Pinpoint the cell where the given text exists, returning its [X, Y] midpoint coordinate. 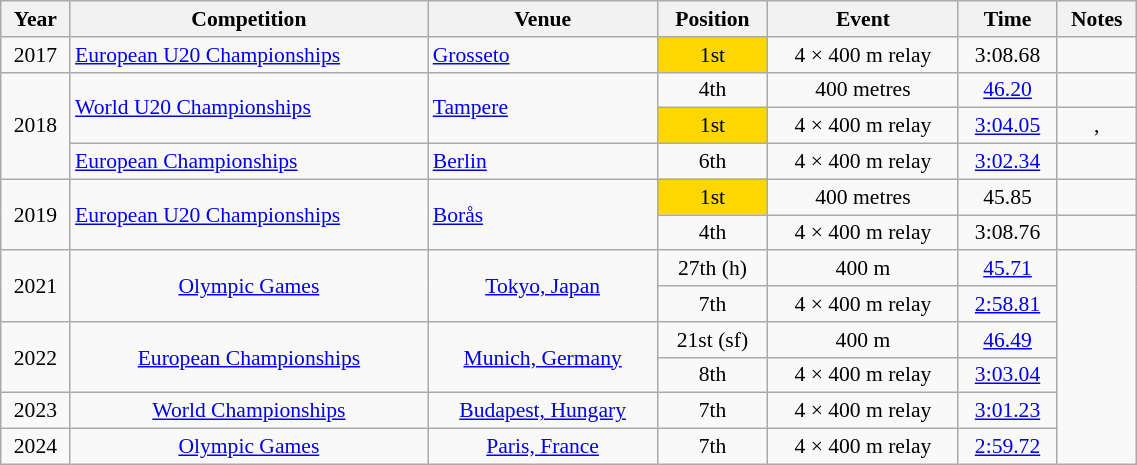
45.85 [1007, 197]
3:08.76 [1007, 233]
Tampere [543, 108]
46.20 [1007, 90]
World Championships [249, 411]
2023 [36, 411]
8th [713, 375]
3:02.34 [1007, 162]
3:08.68 [1007, 55]
Venue [543, 19]
Grosseto [543, 55]
3:04.05 [1007, 126]
2:58.81 [1007, 304]
2022 [36, 358]
Year [36, 19]
Budapest, Hungary [543, 411]
21st (sf) [713, 340]
27th (h) [713, 269]
Position [713, 19]
Paris, France [543, 447]
Munich, Germany [543, 358]
2018 [36, 126]
46.49 [1007, 340]
2017 [36, 55]
2:59.72 [1007, 447]
3:03.04 [1007, 375]
Competition [249, 19]
6th [713, 162]
Event [862, 19]
Berlin [543, 162]
, [1097, 126]
45.71 [1007, 269]
World U20 Championships [249, 108]
Borås [543, 214]
3:01.23 [1007, 411]
2019 [36, 214]
Tokyo, Japan [543, 286]
Time [1007, 19]
Notes [1097, 19]
2024 [36, 447]
2021 [36, 286]
